Capture the cell that displays the provided text and extract its [x, y] central coordinate. 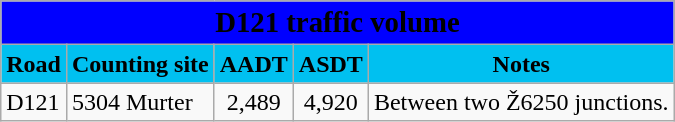
D121 traffic volume [338, 23]
2,489 [254, 102]
4,920 [330, 102]
Notes [521, 64]
D121 [34, 102]
Road [34, 64]
Between two Ž6250 junctions. [521, 102]
Counting site [140, 64]
AADT [254, 64]
ASDT [330, 64]
5304 Murter [140, 102]
